Locate the cell with the specified text and output its (X, Y) center coordinate. 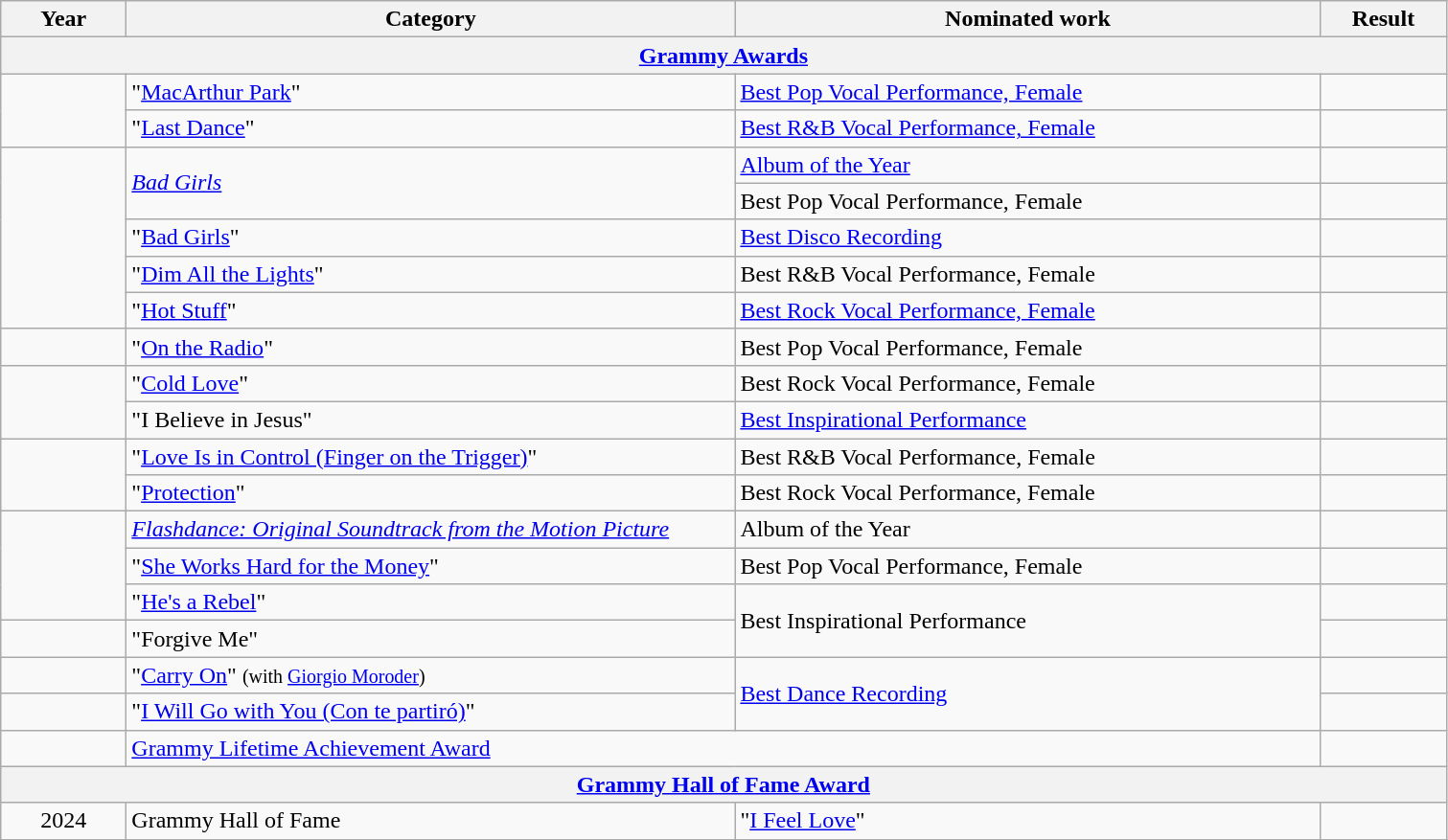
"MacArthur Park" (431, 92)
"Carry On" (with Giorgio Moroder) (431, 675)
Grammy Hall of Fame (431, 821)
Result (1384, 19)
"Last Dance" (431, 128)
"I Feel Love" (1027, 821)
"He's a Rebel" (431, 602)
Grammy Hall of Fame Award (724, 784)
"I Believe in Jesus" (431, 420)
Category (431, 19)
"Hot Stuff" (431, 310)
Year (63, 19)
Bad Girls (431, 183)
"Dim All the Lights" (431, 274)
Grammy Lifetime Achievement Award (724, 748)
"I Will Go with You (Con te partiró)" (431, 712)
2024 (63, 821)
"She Works Hard for the Money" (431, 566)
"Forgive Me" (431, 639)
"Love Is in Control (Finger on the Trigger)" (431, 457)
Nominated work (1027, 19)
"Bad Girls" (431, 238)
Best Disco Recording (1027, 238)
"Protection" (431, 493)
Best Dance Recording (1027, 693)
"Cold Love" (431, 383)
Flashdance: Original Soundtrack from the Motion Picture (431, 530)
"On the Radio" (431, 347)
Grammy Awards (724, 56)
